Identify which cell holds the provided text, then report its [x, y] central coordinate. 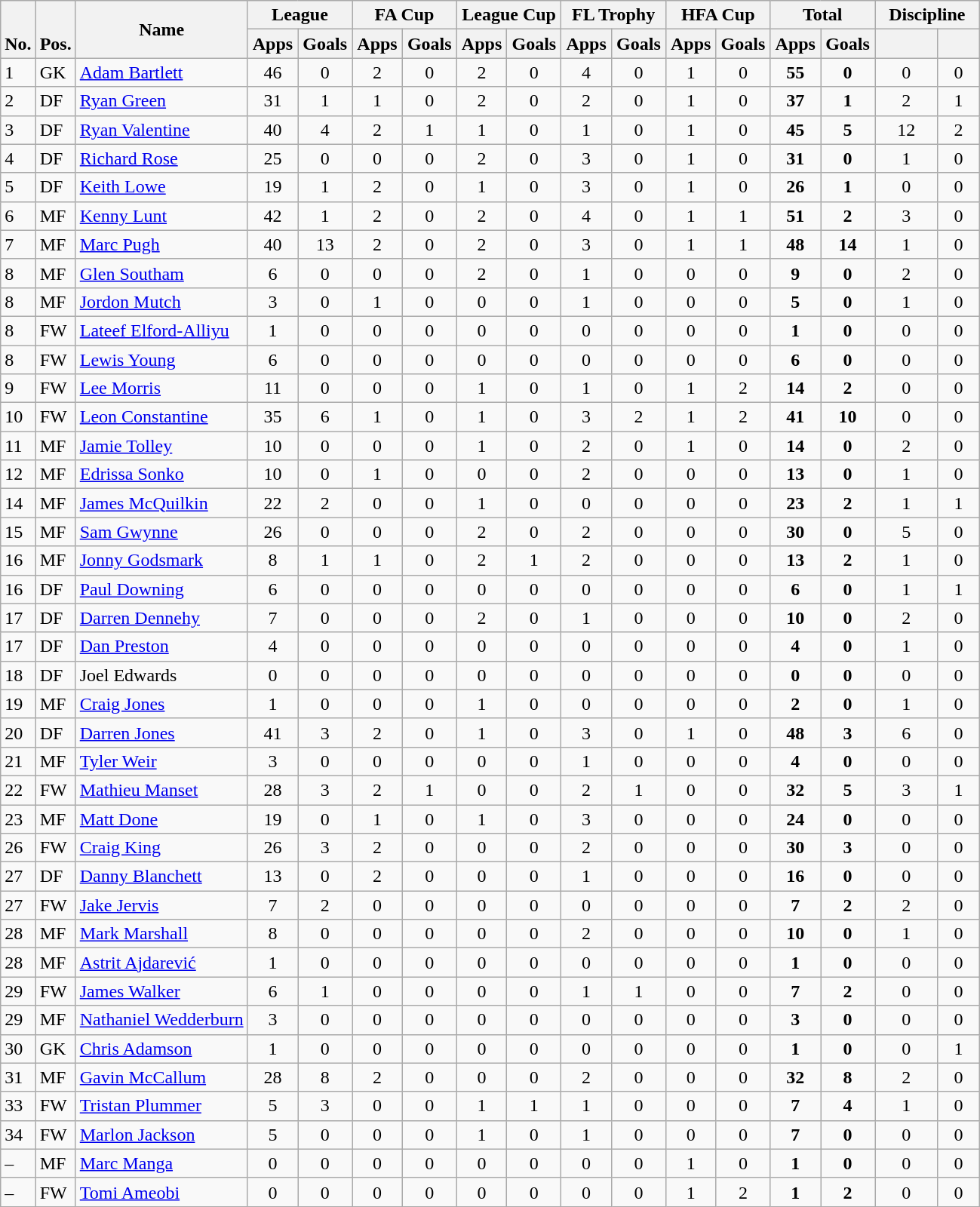
Joel Edwards [161, 675]
Keith Lowe [161, 187]
Mathieu Manset [161, 790]
Gavin McCallum [161, 1077]
League [300, 15]
Marc Pugh [161, 244]
Pos. [56, 29]
Edrissa Sonko [161, 475]
45 [795, 130]
15 [18, 532]
FA Cup [404, 15]
37 [795, 101]
Nathaniel Wedderburn [161, 1020]
55 [795, 72]
Lewis Young [161, 360]
League Cup [508, 15]
Lee Morris [161, 389]
Marc Manga [161, 1163]
51 [795, 216]
20 [18, 732]
Marlon Jackson [161, 1135]
25 [273, 158]
Glen Southam [161, 273]
35 [273, 417]
Chris Adamson [161, 1049]
24 [795, 818]
Matt Done [161, 818]
Lateef Elford-Alliyu [161, 330]
Jamie Tolley [161, 446]
Darren Dennehy [161, 618]
18 [18, 675]
HFA Cup [718, 15]
Kenny Lunt [161, 216]
Tomi Ameobi [161, 1192]
46 [273, 72]
FL Trophy [614, 15]
Mark Marshall [161, 934]
Tristan Plummer [161, 1106]
21 [18, 761]
Total [822, 15]
Craig Jones [161, 704]
Leon Constantine [161, 417]
42 [273, 216]
James McQuilkin [161, 503]
Tyler Weir [161, 761]
33 [18, 1106]
James Walker [161, 991]
Dan Preston [161, 646]
Sam Gwynne [161, 532]
Astrit Ajdarević [161, 963]
Jonny Godsmark [161, 561]
Discipline [928, 15]
Ryan Green [161, 101]
Jake Jervis [161, 905]
Paul Downing [161, 589]
Danny Blanchett [161, 877]
Darren Jones [161, 732]
Ryan Valentine [161, 130]
Craig King [161, 848]
Adam Bartlett [161, 72]
34 [18, 1135]
Jordon Mutch [161, 302]
Richard Rose [161, 158]
No. [18, 29]
Name [161, 29]
